Scan for the cell matching the given text and deliver its (X, Y) coordinate at center. 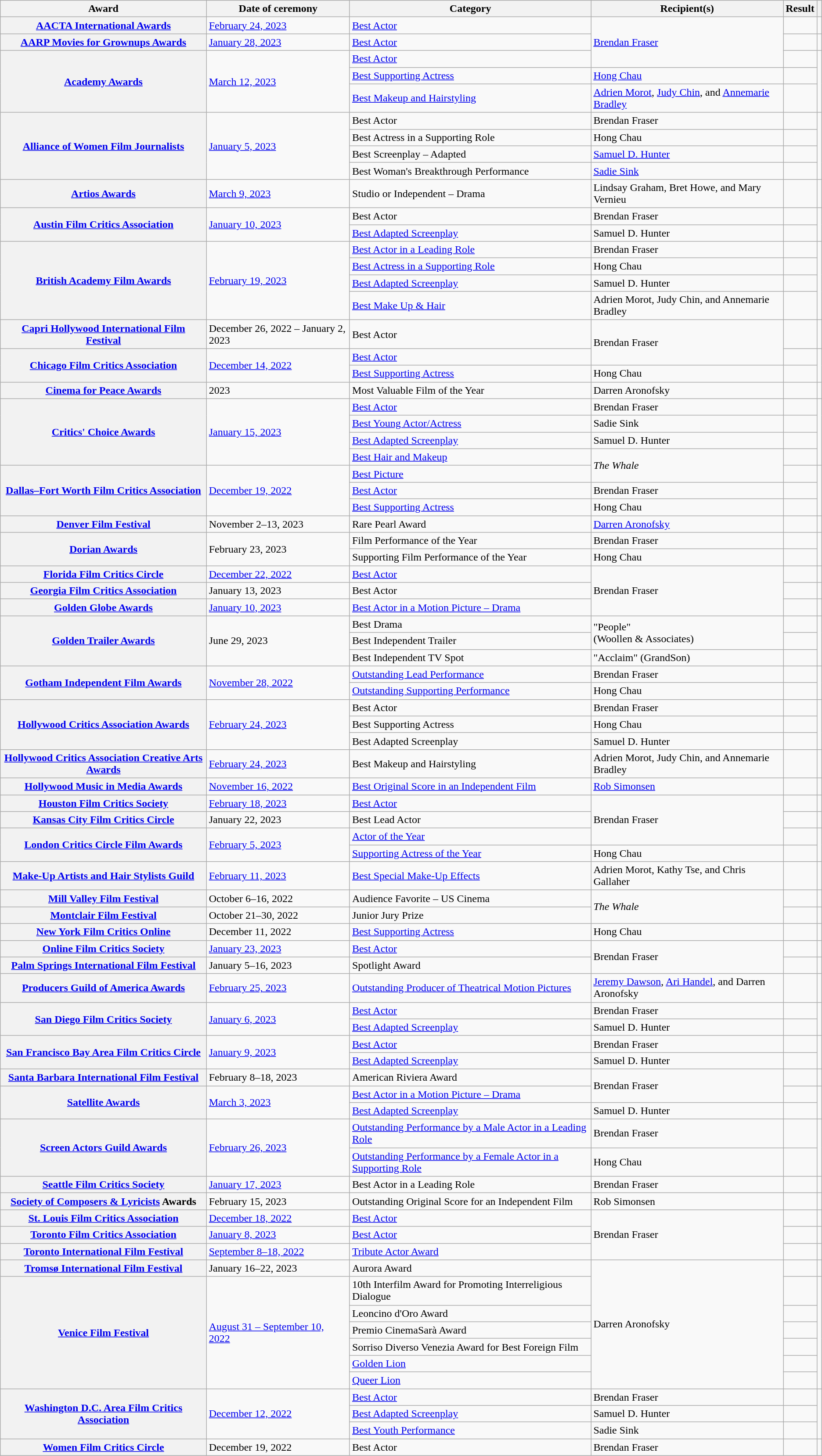
Lindsay Graham, Bret Howe, and Mary Vernieu (687, 193)
Junior Jury Prize (470, 915)
Adrien Morot, Kathy Tse, and Chris Gallaher (687, 876)
Producers Guild of America Awards (104, 988)
AACTA International Awards (104, 25)
January 16–22, 2023 (278, 1268)
November 16, 2022 (278, 786)
Premio CinemaSarà Award (470, 1330)
Spotlight Award (470, 965)
Dorian Awards (104, 549)
Supporting Film Performance of the Year (470, 557)
Online Film Critics Society (104, 949)
San Diego Film Critics Society (104, 1019)
Jeremy Dawson, Ari Handel, and Darren Aronofsky (687, 988)
Studio or Independent – Drama (470, 193)
Satellite Awards (104, 1103)
January 6, 2023 (278, 1019)
San Francisco Bay Area Film Critics Circle (104, 1052)
January 23, 2023 (278, 949)
Result (800, 9)
August 31 – September 10, 2022 (278, 1333)
"People" (Woollen & Associates) (687, 633)
Toronto International Film Festival (104, 1251)
Best Special Make-Up Effects (470, 876)
Golden Globe Awards (104, 608)
Best Screenplay – Adapted (470, 154)
Outstanding Performance by a Male Actor in a Leading Role (470, 1133)
Kansas City Film Critics Circle (104, 820)
Screen Actors Guild Awards (104, 1148)
November 28, 2022 (278, 683)
10th Interfilm Award for Promoting Interreligious Dialogue (470, 1291)
December 22, 2022 (278, 574)
January 28, 2023 (278, 42)
Academy Awards (104, 82)
January 9, 2023 (278, 1052)
October 6–16, 2022 (278, 899)
Tribute Actor Award (470, 1251)
Golden Lion (470, 1363)
December 18, 2022 (278, 1218)
Alliance of Women Film Journalists (104, 146)
Recipient(s) (687, 9)
Film Performance of the Year (470, 541)
December 26, 2022 – January 2, 2023 (278, 334)
Make-Up Artists and Hair Stylists Guild (104, 876)
Outstanding Lead Performance (470, 674)
December 11, 2022 (278, 932)
Denver Film Festival (104, 524)
Award (104, 9)
Sorriso Diverso Venezia Award for Best Foreign Film (470, 1347)
January 5–16, 2023 (278, 965)
Queer Lion (470, 1380)
September 8–18, 2022 (278, 1251)
Hollywood Critics Association Creative Arts Awards (104, 764)
February 11, 2023 (278, 876)
Houston Film Critics Society (104, 803)
Leoncino d'Oro Award (470, 1313)
Aurora Award (470, 1268)
December 14, 2022 (278, 365)
January 17, 2023 (278, 1185)
Best Woman's Breakthrough Performance (470, 171)
Dallas–Fort Worth Film Critics Association (104, 490)
Hollywood Critics Association Awards (104, 724)
Georgia Film Critics Association (104, 591)
January 8, 2023 (278, 1235)
Date of ceremony (278, 9)
January 5, 2023 (278, 146)
Best Original Score in an Independent Film (470, 786)
British Academy Film Awards (104, 281)
Hollywood Music in Media Awards (104, 786)
March 12, 2023 (278, 82)
Best Hair and Makeup (470, 457)
Best Picture (470, 474)
Best Young Actor/Actress (470, 424)
2023 (278, 390)
February 18, 2023 (278, 803)
Women Film Critics Circle (104, 1447)
Best Drama (470, 624)
Most Valuable Film of the Year (470, 390)
Best Independent TV Spot (470, 658)
Category (470, 9)
Actor of the Year (470, 837)
February 15, 2023 (278, 1201)
Chicago Film Critics Association (104, 365)
Seattle Film Critics Society (104, 1185)
Critics' Choice Awards (104, 432)
Supporting Actress of the Year (470, 853)
Florida Film Critics Circle (104, 574)
Washington D.C. Area Film Critics Association (104, 1414)
AARP Movies for Grownups Awards (104, 42)
February 19, 2023 (278, 281)
Society of Composers & Lyricists Awards (104, 1201)
March 9, 2023 (278, 193)
March 3, 2023 (278, 1103)
February 26, 2023 (278, 1148)
American Riviera Award (470, 1077)
Best Independent Trailer (470, 641)
Outstanding Supporting Performance (470, 691)
Venice Film Festival (104, 1333)
Outstanding Original Score for an Independent Film (470, 1201)
Outstanding Producer of Theatrical Motion Pictures (470, 988)
Best Make Up & Hair (470, 306)
October 21–30, 2022 (278, 915)
Audience Favorite – US Cinema (470, 899)
February 25, 2023 (278, 988)
Montclair Film Festival (104, 915)
February 5, 2023 (278, 845)
Austin Film Critics Association (104, 224)
Toronto Film Critics Association (104, 1235)
Mill Valley Film Festival (104, 899)
November 2–13, 2023 (278, 524)
Outstanding Performance by a Female Actor in a Supporting Role (470, 1162)
December 12, 2022 (278, 1414)
London Critics Circle Film Awards (104, 845)
Capri Hollywood International Film Festival (104, 334)
Best Lead Actor (470, 820)
Palm Springs International Film Festival (104, 965)
June 29, 2023 (278, 641)
Best Youth Performance (470, 1431)
Artios Awards (104, 193)
Cinema for Peace Awards (104, 390)
"Acclaim" (GrandSon) (687, 658)
January 13, 2023 (278, 591)
St. Louis Film Critics Association (104, 1218)
February 23, 2023 (278, 549)
Gotham Independent Film Awards (104, 683)
Golden Trailer Awards (104, 641)
Santa Barbara International Film Festival (104, 1077)
New York Film Critics Online (104, 932)
January 15, 2023 (278, 432)
Tromsø International Film Festival (104, 1268)
January 22, 2023 (278, 820)
Rare Pearl Award (470, 524)
February 8–18, 2023 (278, 1077)
